Provide the [x, y] coordinate of the cell's center where the given text is located.  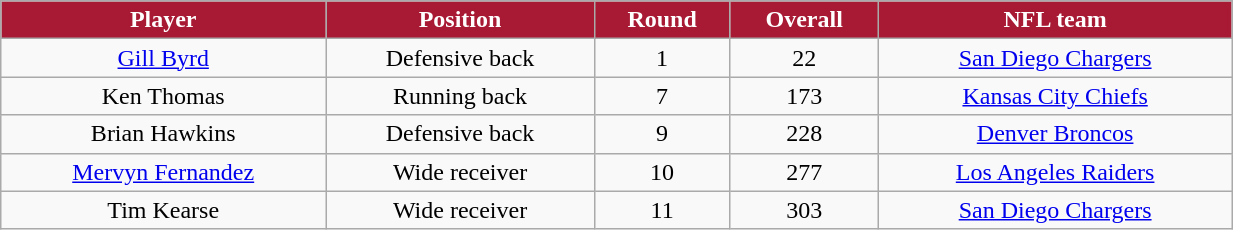
Position [460, 20]
303 [804, 210]
Kansas City Chiefs [1056, 96]
9 [662, 134]
Denver Broncos [1056, 134]
NFL team [1056, 20]
11 [662, 210]
277 [804, 172]
Round [662, 20]
1 [662, 58]
Los Angeles Raiders [1056, 172]
173 [804, 96]
Tim Kearse [164, 210]
7 [662, 96]
Brian Hawkins [164, 134]
10 [662, 172]
228 [804, 134]
Player [164, 20]
Gill Byrd [164, 58]
Running back [460, 96]
Mervyn Fernandez [164, 172]
22 [804, 58]
Overall [804, 20]
Ken Thomas [164, 96]
